Search for the cell housing the specified text and yield its (X, Y) center coordinate. 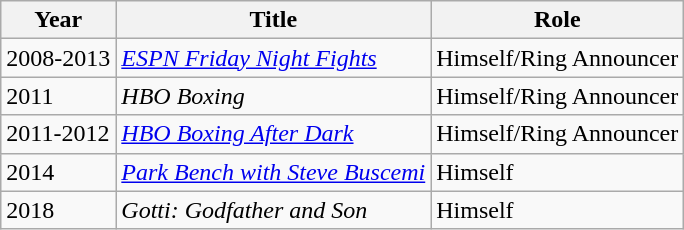
Gotti: Godfather and Son (274, 210)
Role (558, 20)
Title (274, 20)
Year (58, 20)
2011-2012 (58, 134)
2018 (58, 210)
HBO Boxing After Dark (274, 134)
2008-2013 (58, 58)
ESPN Friday Night Fights (274, 58)
HBO Boxing (274, 96)
2011 (58, 96)
Park Bench with Steve Buscemi (274, 172)
2014 (58, 172)
